Return (X, Y) of the center of cell containing provided text 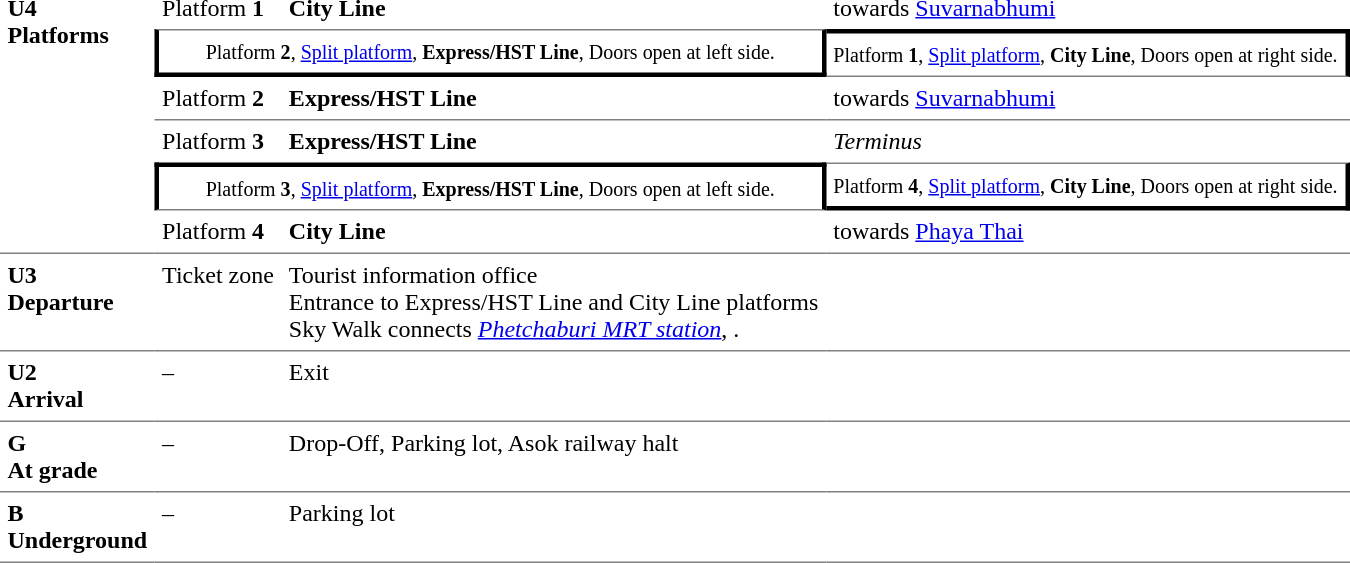
Platform 4, Split platform, City Line, Doors open at right side. (1088, 186)
towards Suvarnabhumi (1088, 99)
towards Phaya Thai (1088, 232)
Platform 3, Split platform, Express/HST Line, Doors open at left side. (490, 186)
GAt grade (78, 457)
Exit (553, 387)
U3Departure (78, 303)
Platform 3 (218, 141)
Platform 2, Split platform, Express/HST Line, Doors open at left side. (490, 53)
City Line (553, 232)
Platform 1, Split platform, City Line, Doors open at right side. (1088, 53)
Ticket zone (218, 303)
U2Arrival (78, 387)
Tourist information officeEntrance to Express/HST Line and City Line platformsSky Walk connects Phetchaburi MRT station, . (553, 303)
Terminus (1088, 141)
Platform 4 (218, 232)
Platform 2 (218, 99)
Drop-Off, Parking lot, Asok railway halt (553, 457)
BUnderground (78, 527)
Parking lot (553, 527)
